Extract the (x, y) coordinate from the center of the cell holding the provided text.  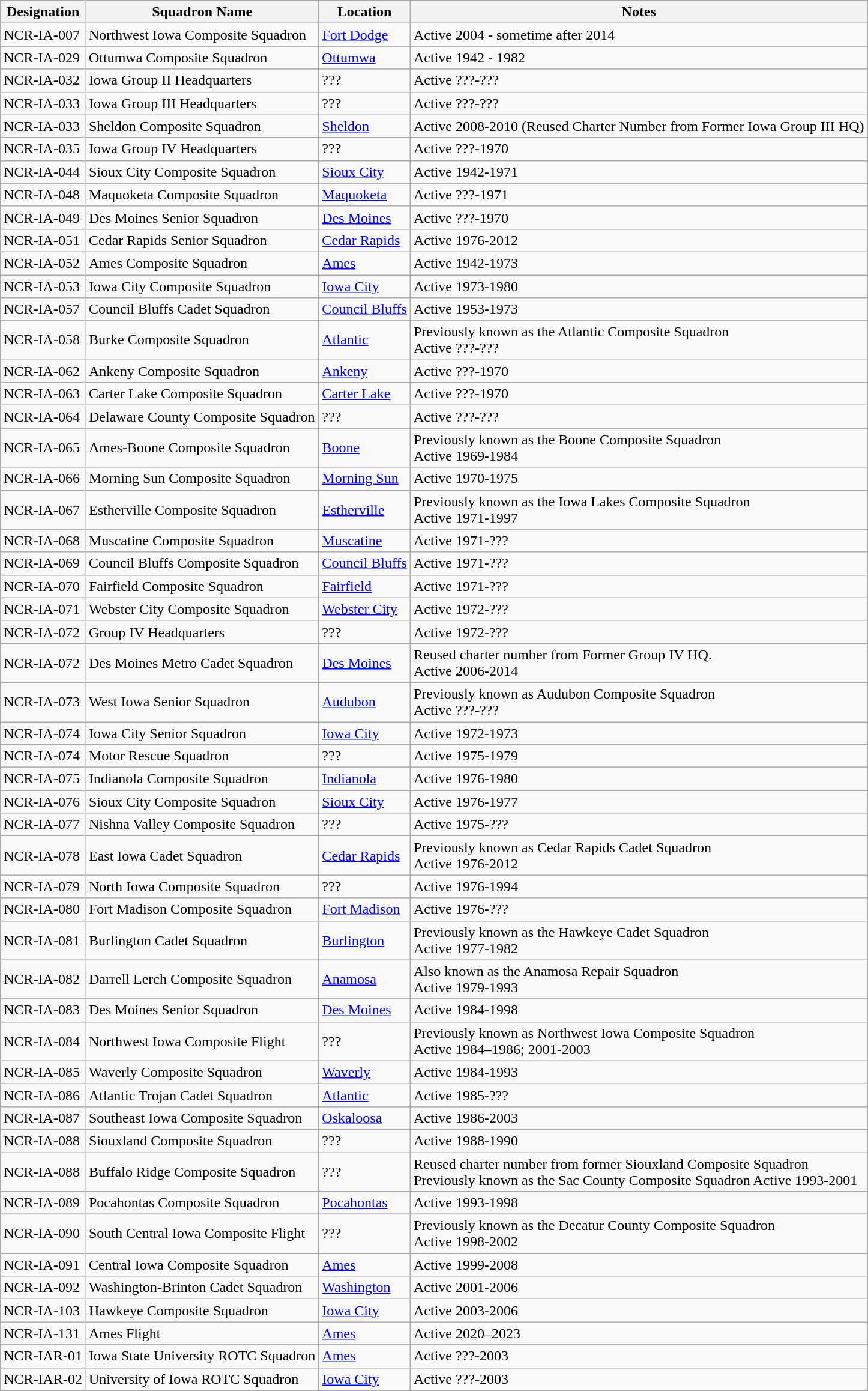
Iowa State University ROTC Squadron (202, 1356)
Buffalo Ridge Composite Squadron (202, 1171)
Northwest Iowa Composite Flight (202, 1041)
Ankeny Composite Squadron (202, 371)
NCR-IA-084 (43, 1041)
NCR-IA-103 (43, 1311)
Council Bluffs Composite Squadron (202, 563)
Anamosa (365, 979)
Active 1953-1973 (639, 309)
Audubon (365, 702)
Delaware County Composite Squadron (202, 417)
Previously known as the Atlantic Composite SquadronActive ???-??? (639, 340)
NCR-IA-063 (43, 394)
NCR-IA-085 (43, 1072)
Ankeny (365, 371)
NCR-IA-131 (43, 1333)
East Iowa Cadet Squadron (202, 855)
Burlington (365, 941)
NCR-IA-051 (43, 240)
Maquoketa Composite Squadron (202, 195)
NCR-IA-069 (43, 563)
Notes (639, 12)
Active 1976-??? (639, 909)
Atlantic Trojan Cadet Squadron (202, 1095)
Muscatine (365, 541)
Southeast Iowa Composite Squadron (202, 1118)
Also known as the Anamosa Repair SquadronActive 1979-1993 (639, 979)
NCR-IA-065 (43, 448)
NCR-IA-068 (43, 541)
Webster City Composite Squadron (202, 609)
NCR-IA-048 (43, 195)
Previously known as the Boone Composite SquadronActive 1969-1984 (639, 448)
Active 1984-1998 (639, 1010)
Active 1999-2008 (639, 1265)
Motor Rescue Squadron (202, 756)
Active 1942 - 1982 (639, 58)
Reused charter number from Former Group IV HQ.Active 2006-2014 (639, 663)
Previously known as the Decatur County Composite SquadronActive 1998-2002 (639, 1234)
NCR-IA-058 (43, 340)
West Iowa Senior Squadron (202, 702)
Oskaloosa (365, 1118)
NCR-IA-044 (43, 172)
Active 1976-2012 (639, 240)
Boone (365, 448)
Previously known as Cedar Rapids Cadet SquadronActive 1976-2012 (639, 855)
Previously known as the Iowa Lakes Composite SquadronActive 1971-1997 (639, 509)
NCR-IA-067 (43, 509)
Carter Lake Composite Squadron (202, 394)
Fort Dodge (365, 35)
Northwest Iowa Composite Squadron (202, 35)
Designation (43, 12)
Muscatine Composite Squadron (202, 541)
Sheldon (365, 126)
Active 1973-1980 (639, 286)
NCR-IA-057 (43, 309)
NCR-IA-062 (43, 371)
Iowa Group IV Headquarters (202, 149)
Iowa City Composite Squadron (202, 286)
Active 2008-2010 (Reused Charter Number from Former Iowa Group III HQ) (639, 126)
Washington (365, 1288)
NCR-IA-052 (43, 263)
Active 2003-2006 (639, 1311)
University of Iowa ROTC Squadron (202, 1379)
Pocahontas Composite Squadron (202, 1203)
Fort Madison (365, 909)
Burke Composite Squadron (202, 340)
Previously known as Audubon Composite SquadronActive ???-??? (639, 702)
Ames Flight (202, 1333)
NCR-IA-090 (43, 1234)
NCR-IA-080 (43, 909)
Reused charter number from former Siouxland Composite SquadronPreviously known as the Sac County Composite Squadron Active 1993-2001 (639, 1171)
Active 1976-1980 (639, 779)
Ottumwa Composite Squadron (202, 58)
Indianola Composite Squadron (202, 779)
NCR-IA-029 (43, 58)
NCR-IA-075 (43, 779)
Washington-Brinton Cadet Squadron (202, 1288)
Ames-Boone Composite Squadron (202, 448)
Cedar Rapids Senior Squadron (202, 240)
Active 1942-1973 (639, 263)
Active 2004 - sometime after 2014 (639, 35)
NCR-IA-091 (43, 1265)
NCR-IA-082 (43, 979)
NCR-IA-064 (43, 417)
Fairfield (365, 586)
Hawkeye Composite Squadron (202, 1311)
Active 1976-1977 (639, 802)
Council Bluffs Cadet Squadron (202, 309)
NCR-IA-073 (43, 702)
Fort Madison Composite Squadron (202, 909)
NCR-IA-078 (43, 855)
Des Moines Metro Cadet Squadron (202, 663)
NCR-IAR-02 (43, 1379)
NCR-IA-070 (43, 586)
NCR-IA-053 (43, 286)
Active ???-1971 (639, 195)
NCR-IA-089 (43, 1203)
Active 1975-1979 (639, 756)
Previously known as Northwest Iowa Composite SquadronActive 1984–1986; 2001-2003 (639, 1041)
NCR-IA-086 (43, 1095)
Morning Sun Composite Squadron (202, 479)
NCR-IA-079 (43, 886)
NCR-IA-032 (43, 80)
Burlington Cadet Squadron (202, 941)
NCR-IA-076 (43, 802)
Squadron Name (202, 12)
Fairfield Composite Squadron (202, 586)
Iowa Group III Headquarters (202, 103)
Group IV Headquarters (202, 632)
Active 1993-1998 (639, 1203)
Waverly Composite Squadron (202, 1072)
Ames Composite Squadron (202, 263)
Iowa Group II Headquarters (202, 80)
NCR-IA-087 (43, 1118)
Carter Lake (365, 394)
Webster City (365, 609)
Darrell Lerch Composite Squadron (202, 979)
South Central Iowa Composite Flight (202, 1234)
North Iowa Composite Squadron (202, 886)
NCR-IA-007 (43, 35)
NCR-IA-092 (43, 1288)
Nishna Valley Composite Squadron (202, 825)
Estherville Composite Squadron (202, 509)
Active 1970-1975 (639, 479)
Siouxland Composite Squadron (202, 1141)
Active 1975-??? (639, 825)
Active 2020–2023 (639, 1333)
Active 1984-1993 (639, 1072)
NCR-IA-083 (43, 1010)
Previously known as the Hawkeye Cadet SquadronActive 1977-1982 (639, 941)
Estherville (365, 509)
Active 1988-1990 (639, 1141)
NCR-IA-049 (43, 217)
Maquoketa (365, 195)
Sheldon Composite Squadron (202, 126)
NCR-IAR-01 (43, 1356)
Iowa City Senior Squadron (202, 733)
NCR-IA-035 (43, 149)
NCR-IA-066 (43, 479)
Indianola (365, 779)
NCR-IA-071 (43, 609)
Active 1972-1973 (639, 733)
NCR-IA-077 (43, 825)
Morning Sun (365, 479)
NCR-IA-081 (43, 941)
Pocahontas (365, 1203)
Waverly (365, 1072)
Ottumwa (365, 58)
Active 1976-1994 (639, 886)
Active 1942-1971 (639, 172)
Central Iowa Composite Squadron (202, 1265)
Active 1986-2003 (639, 1118)
Active 1985-??? (639, 1095)
Active 2001-2006 (639, 1288)
Location (365, 12)
